Locate the cell with the specified text and output its (x, y) center coordinate. 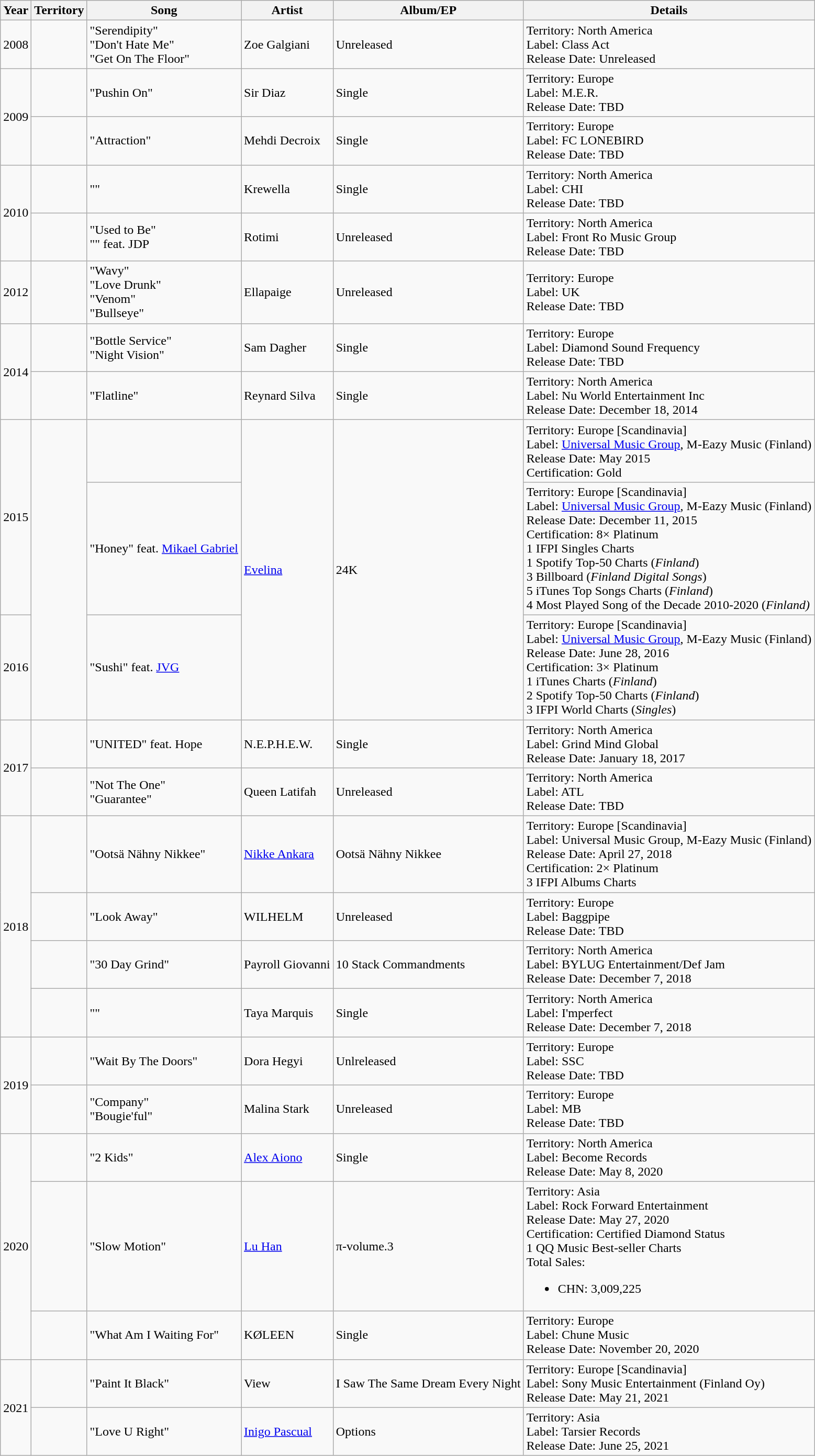
Payroll Giovanni (287, 965)
Artist (287, 10)
2019 (16, 1085)
Territory: North AmericaLabel: Class ActRelease Date: Unreleased (669, 44)
Options (428, 1431)
Ellapaige (287, 292)
I Saw The Same Dream Every Night (428, 1383)
Krewella (287, 189)
Zoe Galgiani (287, 44)
"Paint It Black" (164, 1383)
Territory: EuropeLabel: MBRelease Date: TBD (669, 1109)
"Serendipity""Don't Hate Me""Get On The Floor" (164, 44)
Territory: Europe [Scandinavia]Label: Sony Music Entertainment (Finland Oy)Release Date: May 21, 2021 (669, 1383)
Territory: EuropeLabel: FC LONEBIRDRelease Date: TBD (669, 141)
Unlreleased (428, 1061)
"Bottle Service""Night Vision" (164, 347)
Lu Han (287, 1246)
Territory: North AmericaLabel: CHIRelease Date: TBD (669, 189)
Territory: North AmericaLabel: ATLRelease Date: TBD (669, 792)
Mehdi Decroix (287, 141)
2010 (16, 213)
Territory: EuropeLabel: BaggpipeRelease Date: TBD (669, 917)
Territory: EuropeLabel: SSCRelease Date: TBD (669, 1061)
"Wavy""Love Drunk""Venom""Bullseye" (164, 292)
2012 (16, 292)
"Not The One""Guarantee" (164, 792)
Territory: EuropeLabel: Chune MusicRelease Date: November 20, 2020 (669, 1335)
Rotimi (287, 237)
Evelina (287, 569)
Territory: North AmericaLabel: Become RecordsRelease Date: May 8, 2020 (669, 1157)
10 Stack Commandments (428, 965)
π-volume.3 (428, 1246)
Reynard Silva (287, 396)
2015 (16, 517)
Territory: AsiaLabel: Tarsier RecordsRelease Date: June 25, 2021 (669, 1431)
"Sushi" feat. JVG (164, 667)
Territory: Europe [Scandinavia]Label: Universal Music Group, M-Eazy Music (Finland)Release Date: May 2015Certification: Gold (669, 451)
Nikke Ankara (287, 854)
2016 (16, 667)
"Look Away" (164, 917)
Dora Hegyi (287, 1061)
Territory: EuropeLabel: M.E.R.Release Date: TBD (669, 93)
"Used to Be""" feat. JDP (164, 237)
Inigo Pascual (287, 1431)
"30 Day Grind" (164, 965)
"Honey" feat. Mikael Gabriel (164, 548)
"Company""Bougie'ful" (164, 1109)
"Pushin On" (164, 93)
2020 (16, 1246)
"2 Kids" (164, 1157)
Taya Marquis (287, 1013)
N.E.P.H.E.W. (287, 744)
Ootsä Nähny Nikkee (428, 854)
View (287, 1383)
"Attraction" (164, 141)
Sir Diaz (287, 93)
2017 (16, 768)
Territory: North AmericaLabel: I'mperfectRelease Date: December 7, 2018 (669, 1013)
KØLEEN (287, 1335)
Alex Aiono (287, 1157)
"UNITED" feat. Hope (164, 744)
"Flatline" (164, 396)
Song (164, 10)
Territory: North AmericaLabel: Nu World Entertainment IncRelease Date: December 18, 2014 (669, 396)
Territory (59, 10)
24K (428, 569)
Territory: North AmericaLabel: Front Ro Music GroupRelease Date: TBD (669, 237)
Sam Dagher (287, 347)
"Wait By The Doors" (164, 1061)
Territory: EuropeLabel: Diamond Sound FrequencyRelease Date: TBD (669, 347)
Territory: North AmericaLabel: BYLUG Entertainment/Def JamRelease Date: December 7, 2018 (669, 965)
Territory: EuropeLabel: UKRelease Date: TBD (669, 292)
"Ootsä Nähny Nikkee" (164, 854)
WILHELM (287, 917)
Details (669, 10)
"Love U Right" (164, 1431)
Year (16, 10)
2014 (16, 371)
"What Am I Waiting For" (164, 1335)
Territory: North AmericaLabel: Grind Mind GlobalRelease Date: January 18, 2017 (669, 744)
2021 (16, 1407)
2009 (16, 117)
2018 (16, 927)
Malina Stark (287, 1109)
Album/EP (428, 10)
"Slow Motion" (164, 1246)
2008 (16, 44)
Queen Latifah (287, 792)
